Detect which cell encompasses the target text, then output its (X, Y) center coordinate. 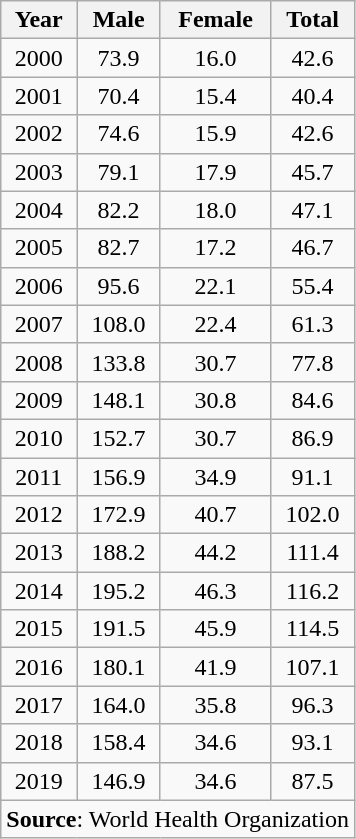
82.7 (119, 248)
87.5 (313, 781)
2001 (39, 96)
Year (39, 20)
2000 (39, 58)
84.6 (313, 400)
146.9 (119, 781)
152.7 (119, 438)
17.2 (215, 248)
2017 (39, 705)
2009 (39, 400)
188.2 (119, 553)
102.0 (313, 515)
46.7 (313, 248)
17.9 (215, 172)
44.2 (215, 553)
2008 (39, 362)
195.2 (119, 591)
15.4 (215, 96)
2005 (39, 248)
114.5 (313, 629)
18.0 (215, 210)
40.4 (313, 96)
156.9 (119, 477)
47.1 (313, 210)
61.3 (313, 324)
45.9 (215, 629)
34.9 (215, 477)
2010 (39, 438)
Male (119, 20)
Total (313, 20)
2014 (39, 591)
77.8 (313, 362)
2004 (39, 210)
93.1 (313, 743)
46.3 (215, 591)
180.1 (119, 667)
82.2 (119, 210)
148.1 (119, 400)
91.1 (313, 477)
2012 (39, 515)
95.6 (119, 286)
107.1 (313, 667)
116.2 (313, 591)
40.7 (215, 515)
2006 (39, 286)
2016 (39, 667)
2013 (39, 553)
2003 (39, 172)
158.4 (119, 743)
45.7 (313, 172)
35.8 (215, 705)
2019 (39, 781)
22.1 (215, 286)
Female (215, 20)
70.4 (119, 96)
79.1 (119, 172)
73.9 (119, 58)
2018 (39, 743)
164.0 (119, 705)
Source: World Health Organization (178, 819)
16.0 (215, 58)
191.5 (119, 629)
74.6 (119, 134)
22.4 (215, 324)
108.0 (119, 324)
96.3 (313, 705)
2015 (39, 629)
2007 (39, 324)
41.9 (215, 667)
55.4 (313, 286)
30.8 (215, 400)
133.8 (119, 362)
2002 (39, 134)
86.9 (313, 438)
15.9 (215, 134)
2011 (39, 477)
172.9 (119, 515)
111.4 (313, 553)
